Output the [X, Y] coordinate of the center of the cell containing the given text.  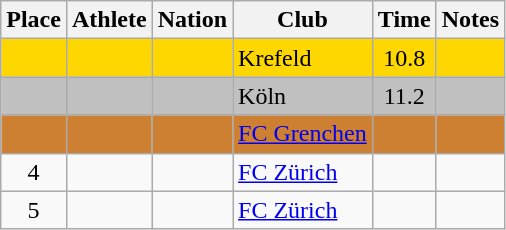
Place [34, 20]
11.2 [404, 96]
5 [34, 210]
Krefeld [303, 58]
Athlete [109, 20]
10.8 [404, 58]
Notes [470, 20]
Club [303, 20]
FC Grenchen [303, 134]
Köln [303, 96]
4 [34, 172]
Nation [192, 20]
Time [404, 20]
